Scan for the cell matching the given text and deliver its [x, y] coordinate at center. 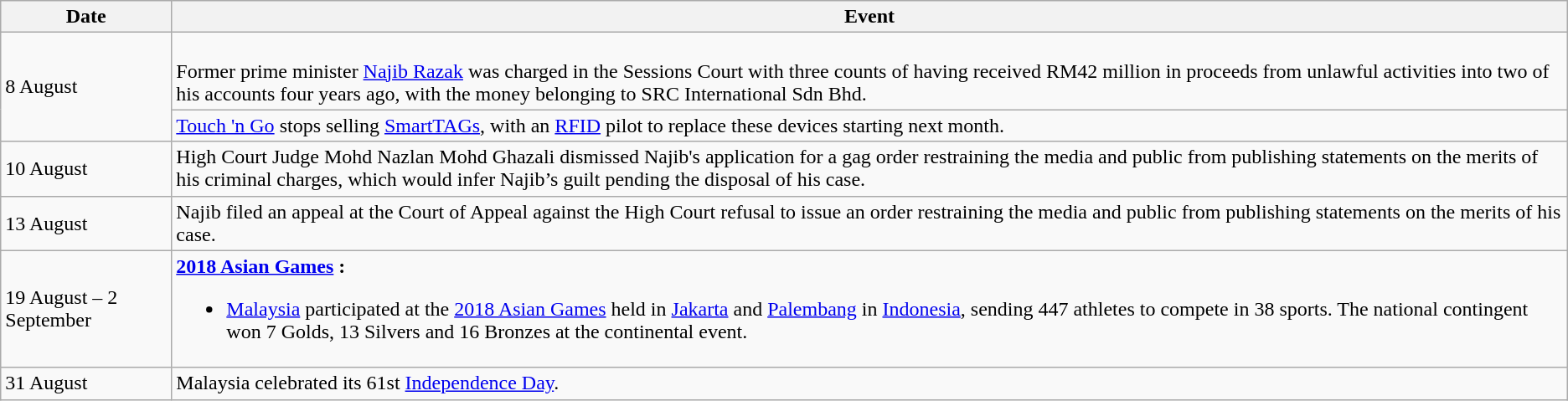
8 August [86, 87]
Event [869, 17]
10 August [86, 169]
Date [86, 17]
Malaysia celebrated its 61st Independence Day. [869, 383]
13 August [86, 223]
Touch 'n Go stops selling SmartTAGs, with an RFID pilot to replace these devices starting next month. [869, 126]
31 August [86, 383]
19 August – 2 September [86, 309]
